Scan for the cell matching the given text and deliver its (x, y) coordinate at center. 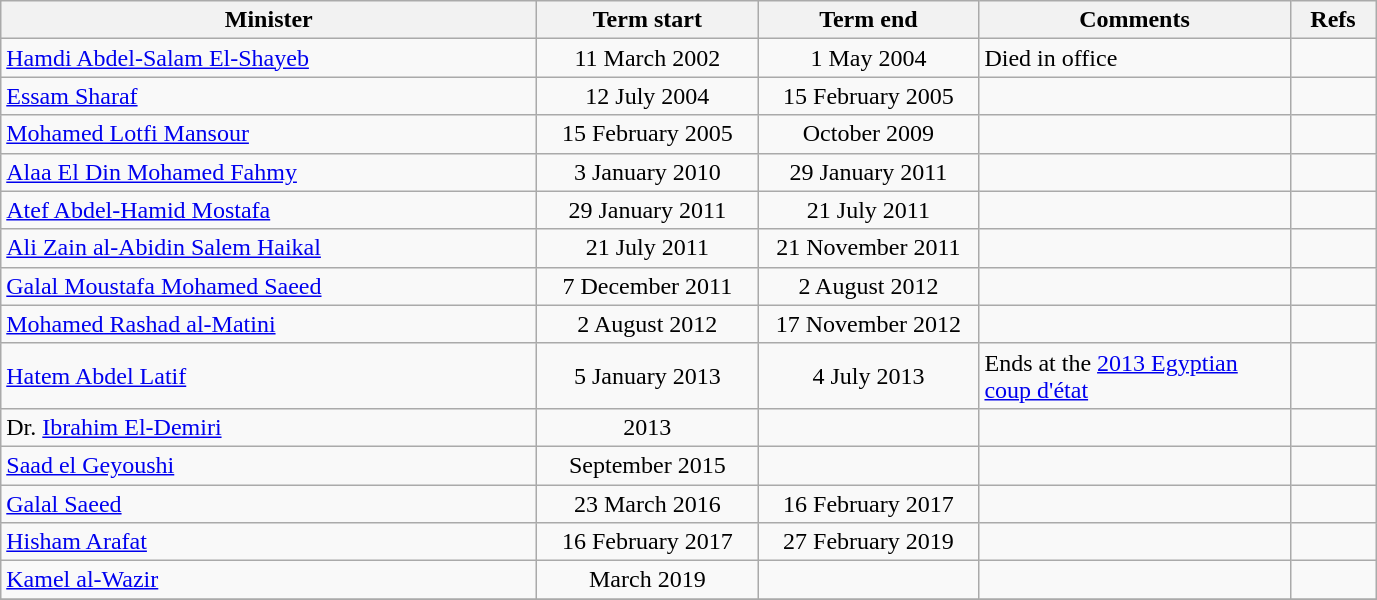
Atef Abdel-Hamid Mostafa (269, 210)
October 2009 (868, 134)
Galal Saeed (269, 503)
5 January 2013 (648, 376)
Comments (1134, 20)
21 November 2011 (868, 248)
Kamel al-Wazir (269, 580)
Saad el Geyoushi (269, 465)
Hatem Abdel Latif (269, 376)
17 November 2012 (868, 324)
Term start (648, 20)
12 July 2004 (648, 96)
Minister (269, 20)
23 March 2016 (648, 503)
Alaa El Din Mohamed Fahmy (269, 172)
Hisham Arafat (269, 542)
Ali Zain al-Abidin Salem Haikal (269, 248)
Hamdi Abdel-Salam El-Shayeb (269, 58)
3 January 2010 (648, 172)
7 December 2011 (648, 286)
Mohamed Rashad al-Matini (269, 324)
Essam Sharaf (269, 96)
March 2019 (648, 580)
Dr. Ibrahim El-Demiri (269, 427)
Galal Moustafa Mohamed Saeed (269, 286)
Mohamed Lotfi Mansour (269, 134)
Term end (868, 20)
27 February 2019 (868, 542)
4 July 2013 (868, 376)
Died in office (1134, 58)
11 March 2002 (648, 58)
Ends at the 2013 Egyptian coup d'état (1134, 376)
Refs (1333, 20)
2013 (648, 427)
1 May 2004 (868, 58)
September 2015 (648, 465)
